Provide the (x, y) coordinate of the cell's center where the given text is located.  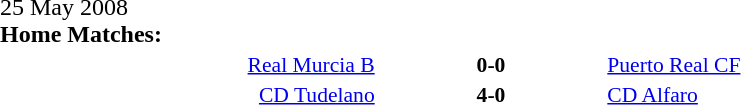
0-0 (492, 64)
